From the cell containing the given text, extract its center point as (X, Y) coordinate. 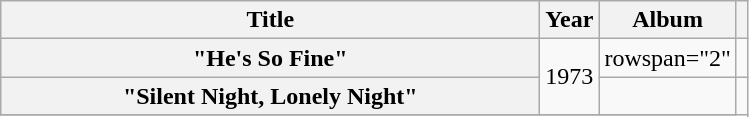
rowspan="2" (668, 58)
"He's So Fine" (270, 58)
1973 (570, 77)
Title (270, 20)
Album (668, 20)
"Silent Night, Lonely Night" (270, 96)
Year (570, 20)
